Locate the cell with the specified text and output its [x, y] center coordinate. 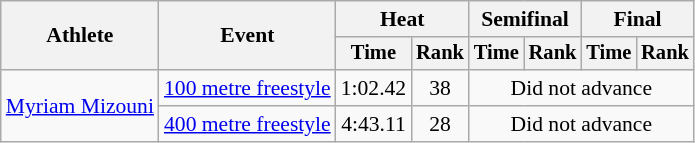
400 metre freestyle [248, 124]
28 [440, 124]
Event [248, 36]
4:43.11 [374, 124]
100 metre freestyle [248, 88]
Heat [402, 19]
Athlete [80, 36]
Semifinal [525, 19]
Myriam Mizouni [80, 106]
Final [637, 19]
38 [440, 88]
1:02.42 [374, 88]
